Determine the (X, Y) coordinate at the center of the cell enclosing the given text.  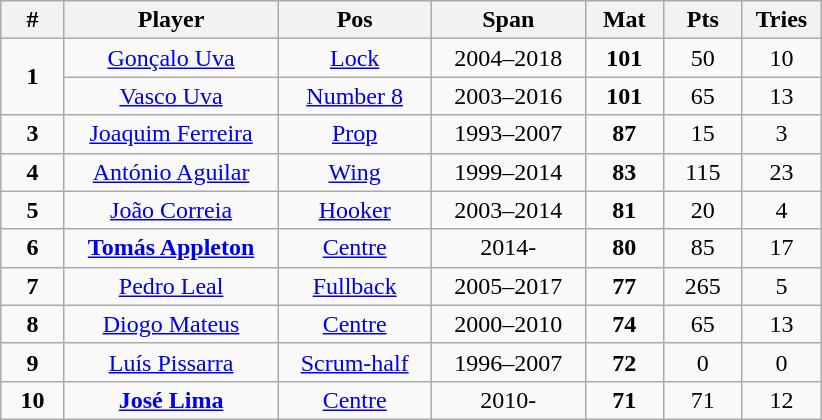
72 (624, 362)
Prop (355, 134)
8 (33, 324)
12 (782, 400)
Scrum-half (355, 362)
1999–2014 (508, 172)
Number 8 (355, 96)
Pos (355, 20)
20 (704, 210)
7 (33, 286)
74 (624, 324)
António Aguilar (171, 172)
Player (171, 20)
Wing (355, 172)
77 (624, 286)
Pts (704, 20)
José Lima (171, 400)
50 (704, 58)
115 (704, 172)
Span (508, 20)
Lock (355, 58)
Joaquim Ferreira (171, 134)
9 (33, 362)
# (33, 20)
Tries (782, 20)
João Correia (171, 210)
6 (33, 248)
23 (782, 172)
15 (704, 134)
83 (624, 172)
2003–2014 (508, 210)
Diogo Mateus (171, 324)
Mat (624, 20)
Vasco Uva (171, 96)
Pedro Leal (171, 286)
2005–2017 (508, 286)
265 (704, 286)
80 (624, 248)
2000–2010 (508, 324)
1 (33, 77)
Gonçalo Uva (171, 58)
1993–2007 (508, 134)
81 (624, 210)
2014- (508, 248)
1996–2007 (508, 362)
87 (624, 134)
Luís Pissarra (171, 362)
2003–2016 (508, 96)
17 (782, 248)
Fullback (355, 286)
2004–2018 (508, 58)
2010- (508, 400)
85 (704, 248)
Tomás Appleton (171, 248)
Hooker (355, 210)
